Find where the given text appears and provide that cell's center as (x, y) coordinate. 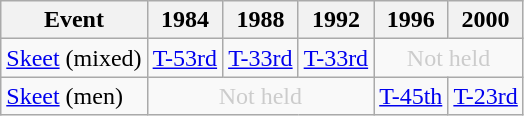
1984 (185, 20)
Skeet (mixed) (74, 58)
T-53rd (185, 58)
1988 (261, 20)
Skeet (men) (74, 96)
1996 (411, 20)
T-45th (411, 96)
1992 (336, 20)
Event (74, 20)
2000 (486, 20)
T-23rd (486, 96)
